Locate the cell with the specified text and output its [X, Y] center coordinate. 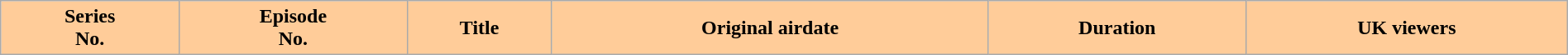
Title [480, 28]
Duration [1116, 28]
EpisodeNo. [294, 28]
UK viewers [1406, 28]
SeriesNo. [90, 28]
Original airdate [770, 28]
